Extract the (X, Y) coordinate from the center of the cell holding the provided text.  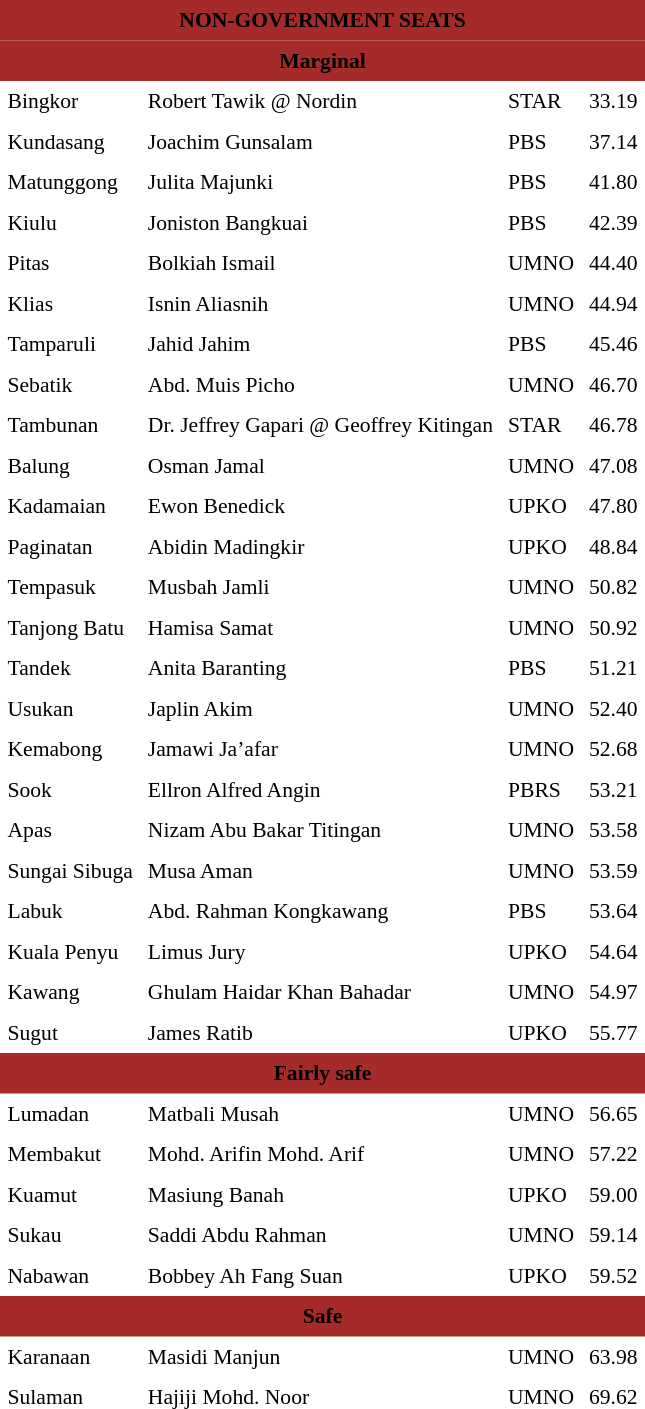
Matbali Musah (320, 1113)
Sukau (70, 1235)
Ghulam Haidar Khan Bahadar (320, 992)
Musa Aman (320, 870)
53.58 (613, 830)
Isnin Aliasnih (320, 303)
Matunggong (70, 182)
48.84 (613, 546)
Tambunan (70, 425)
52.40 (613, 708)
47.08 (613, 465)
55.77 (613, 1032)
Anita Baranting (320, 668)
Ellron Alfred Angin (320, 789)
59.52 (613, 1275)
53.21 (613, 789)
Labuk (70, 911)
Karanaan (70, 1356)
Robert Tawik @ Nordin (320, 101)
Fairly safe (322, 1073)
Apas (70, 830)
52.68 (613, 749)
Membakut (70, 1154)
Tandek (70, 668)
Osman Jamal (320, 465)
Usukan (70, 708)
Tanjong Batu (70, 627)
Nizam Abu Bakar Titingan (320, 830)
Bobbey Ah Fang Suan (320, 1275)
Joniston Bangkuai (320, 222)
33.19 (613, 101)
Kiulu (70, 222)
Abd. Rahman Kongkawang (320, 911)
63.98 (613, 1356)
53.59 (613, 870)
Nabawan (70, 1275)
56.65 (613, 1113)
Balung (70, 465)
57.22 (613, 1154)
Pitas (70, 263)
Bolkiah Ismail (320, 263)
Paginatan (70, 546)
Masiung Banah (320, 1194)
46.78 (613, 425)
James Ratib (320, 1032)
Klias (70, 303)
Masidi Manjun (320, 1356)
Japlin Akim (320, 708)
Kawang (70, 992)
Sook (70, 789)
Ewon Benedick (320, 506)
Dr. Jeffrey Gapari @ Geoffrey Kitingan (320, 425)
59.14 (613, 1235)
Saddi Abdu Rahman (320, 1235)
51.21 (613, 668)
PBRS (542, 789)
46.70 (613, 384)
Kuamut (70, 1194)
Abidin Madingkir (320, 546)
Musbah Jamli (320, 587)
59.00 (613, 1194)
50.82 (613, 587)
41.80 (613, 182)
47.80 (613, 506)
Jahid Jahim (320, 344)
37.14 (613, 141)
Hamisa Samat (320, 627)
Kemabong (70, 749)
Sungai Sibuga (70, 870)
Tempasuk (70, 587)
Safe (322, 1316)
Joachim Gunsalam (320, 141)
54.97 (613, 992)
Julita Majunki (320, 182)
Bingkor (70, 101)
NON-GOVERNMENT SEATS (322, 20)
Tamparuli (70, 344)
54.64 (613, 951)
Jamawi Ja’afar (320, 749)
Mohd. Arifin Mohd. Arif (320, 1154)
50.92 (613, 627)
Kundasang (70, 141)
Limus Jury (320, 951)
44.40 (613, 263)
Sebatik (70, 384)
42.39 (613, 222)
Sugut (70, 1032)
53.64 (613, 911)
Marginal (322, 60)
Lumadan (70, 1113)
Abd. Muis Picho (320, 384)
45.46 (613, 344)
Kadamaian (70, 506)
44.94 (613, 303)
Kuala Penyu (70, 951)
